Identify which cell holds the provided text, then report its (x, y) central coordinate. 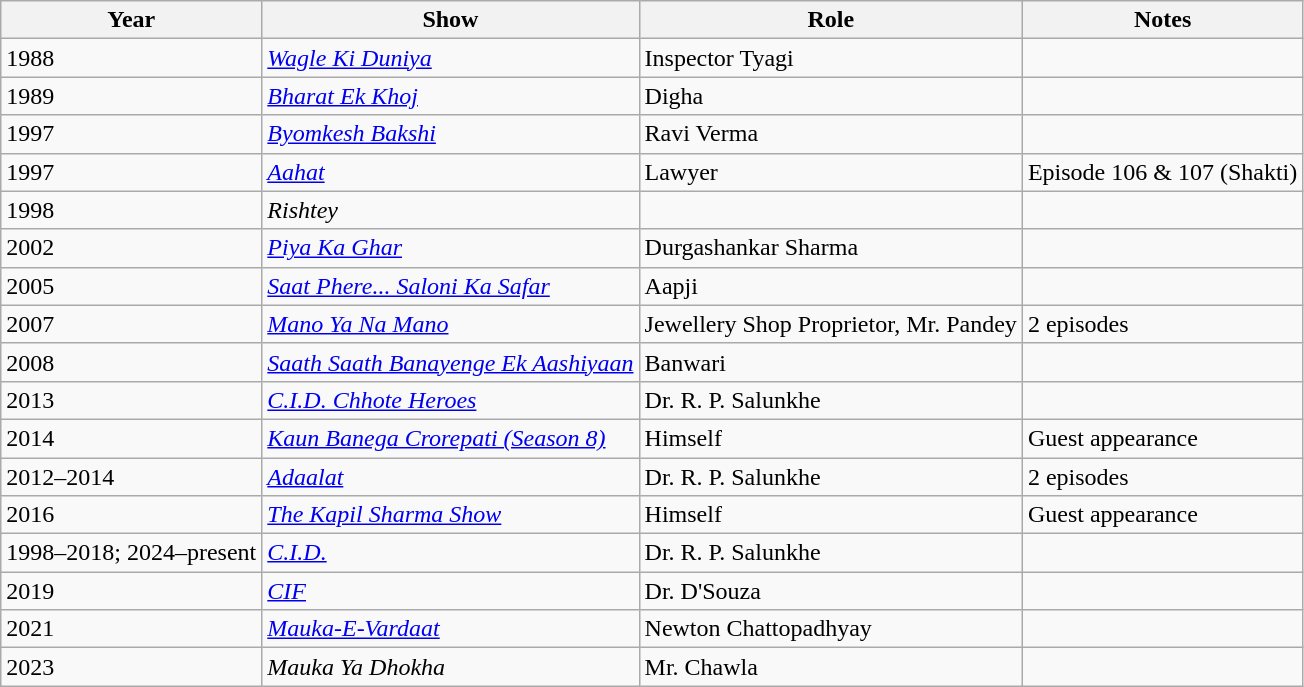
Adaalat (450, 477)
Role (830, 20)
Byomkesh Bakshi (450, 134)
Piya Ka Ghar (450, 248)
2013 (132, 400)
2005 (132, 286)
Digha (830, 96)
1989 (132, 96)
Bharat Ek Khoj (450, 96)
Ravi Verma (830, 134)
Mano Ya Na Mano (450, 324)
The Kapil Sharma Show (450, 515)
2023 (132, 667)
CIF (450, 591)
Jewellery Shop Proprietor, Mr. Pandey (830, 324)
1988 (132, 58)
Saath Saath Banayenge Ek Aashiyaan (450, 362)
2008 (132, 362)
Newton Chattopadhyay (830, 629)
Aahat (450, 172)
C.I.D. Chhote Heroes (450, 400)
Rishtey (450, 210)
2002 (132, 248)
Year (132, 20)
Durgashankar Sharma (830, 248)
Lawyer (830, 172)
Mauka-E-Vardaat (450, 629)
Wagle Ki Duniya (450, 58)
1998–2018; 2024–present (132, 553)
Dr. D'Souza (830, 591)
2016 (132, 515)
Show (450, 20)
2021 (132, 629)
2019 (132, 591)
Episode 106 & 107 (Shakti) (1162, 172)
Mauka Ya Dhokha (450, 667)
Inspector Tyagi (830, 58)
Aapji (830, 286)
2014 (132, 438)
2012–2014 (132, 477)
Notes (1162, 20)
C.I.D. (450, 553)
1998 (132, 210)
2007 (132, 324)
Mr. Chawla (830, 667)
Kaun Banega Crorepati (Season 8) (450, 438)
Saat Phere... Saloni Ka Safar (450, 286)
Banwari (830, 362)
